Return (X, Y) of the center of cell containing provided text 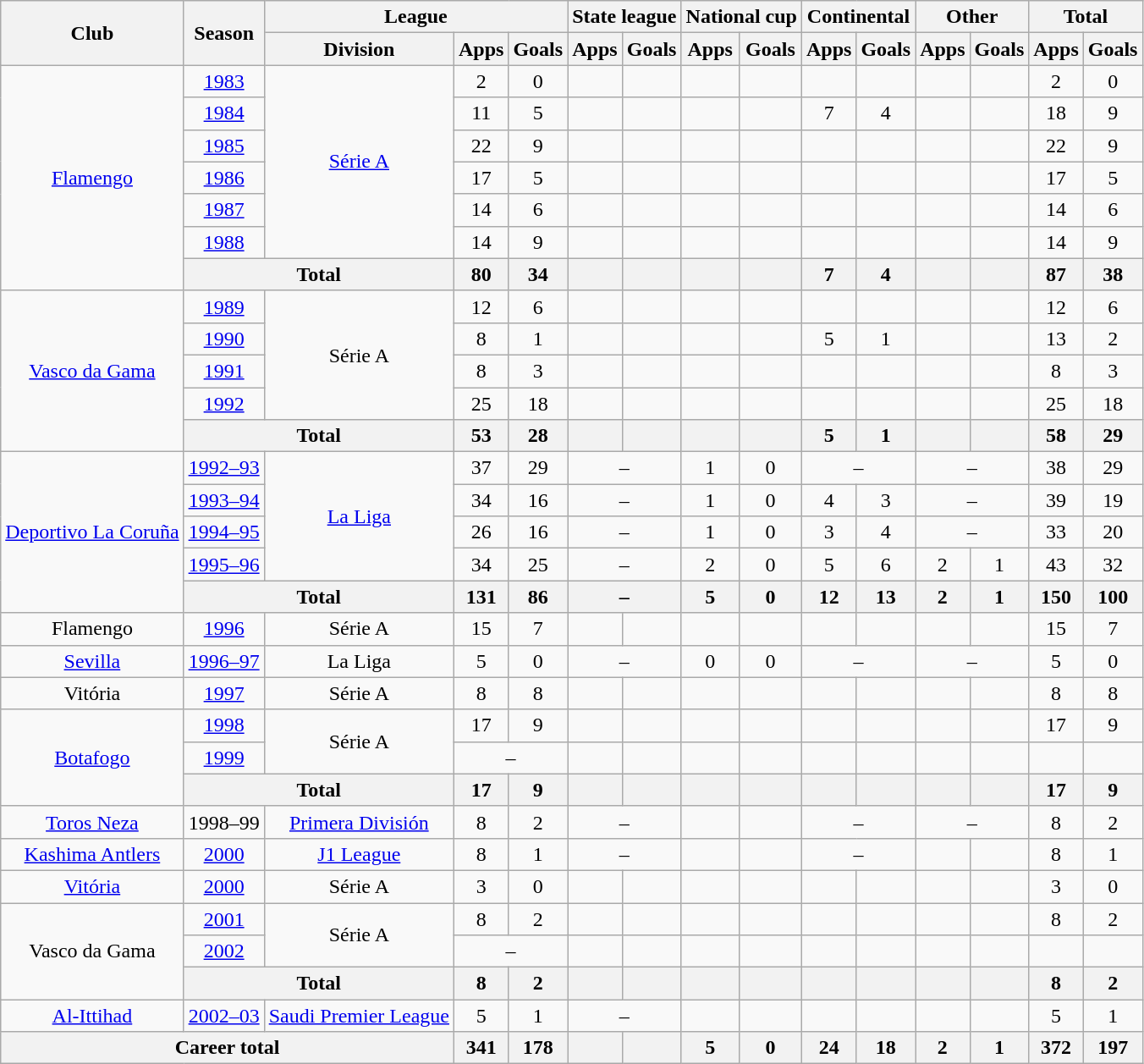
State league (624, 17)
1993–94 (223, 500)
53 (481, 436)
Kashima Antlers (92, 854)
131 (481, 597)
33 (1056, 532)
Season (223, 33)
1998–99 (223, 822)
Career total (228, 1048)
Deportivo La Coruña (92, 532)
1995–96 (223, 565)
1992–93 (223, 468)
1990 (223, 339)
1986 (223, 178)
32 (1113, 565)
43 (1056, 565)
Toros Neza (92, 822)
19 (1113, 500)
1997 (223, 693)
1998 (223, 725)
2002 (223, 951)
Primera División (359, 822)
20 (1113, 532)
11 (481, 113)
197 (1113, 1048)
Division (359, 49)
Other (972, 17)
1999 (223, 758)
Continental (858, 17)
1988 (223, 242)
League (415, 17)
Club (92, 33)
1992 (223, 404)
1996 (223, 629)
37 (481, 468)
80 (481, 274)
341 (481, 1048)
26 (481, 532)
1994–95 (223, 532)
2002–03 (223, 1016)
1987 (223, 210)
1991 (223, 371)
J1 League (359, 854)
National cup (741, 17)
87 (1056, 274)
1984 (223, 113)
100 (1113, 597)
2001 (223, 918)
28 (538, 436)
24 (828, 1048)
1996–97 (223, 661)
178 (538, 1048)
Saudi Premier League (359, 1016)
58 (1056, 436)
86 (538, 597)
39 (1056, 500)
Sevilla (92, 661)
1983 (223, 81)
150 (1056, 597)
372 (1056, 1048)
1989 (223, 306)
Al-Ittihad (92, 1016)
1985 (223, 146)
Botafogo (92, 758)
